Detect which cell encompasses the target text, then output its [x, y] center coordinate. 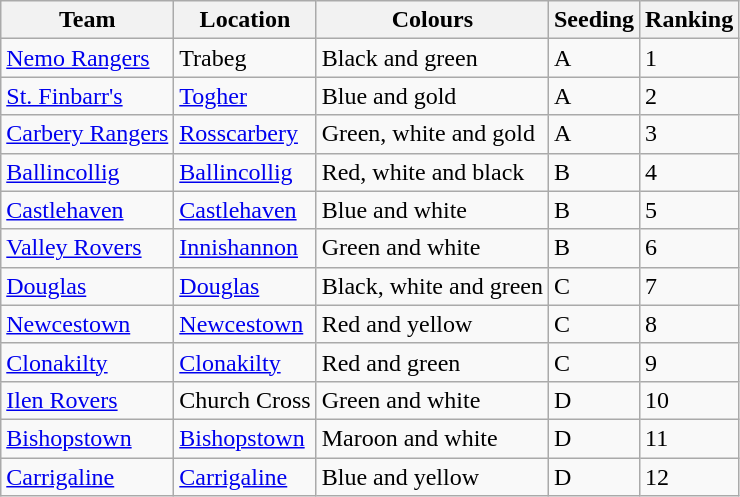
6 [690, 248]
Blue and yellow [432, 477]
Black, white and green [432, 286]
Church Cross [245, 400]
Green, white and gold [432, 134]
Red and green [432, 362]
Maroon and white [432, 438]
Red and yellow [432, 324]
Blue and white [432, 210]
Trabeg [245, 58]
2 [690, 96]
Black and green [432, 58]
Seeding [594, 20]
12 [690, 477]
8 [690, 324]
9 [690, 362]
Innishannon [245, 248]
Rosscarbery [245, 134]
Togher [245, 96]
Ilen Rovers [88, 400]
Carbery Rangers [88, 134]
Colours [432, 20]
St. Finbarr's [88, 96]
11 [690, 438]
7 [690, 286]
5 [690, 210]
1 [690, 58]
Valley Rovers [88, 248]
Nemo Rangers [88, 58]
3 [690, 134]
Red, white and black [432, 172]
Blue and gold [432, 96]
10 [690, 400]
Ranking [690, 20]
Team [88, 20]
Location [245, 20]
4 [690, 172]
